From the cell containing the given text, extract its center point as (x, y) coordinate. 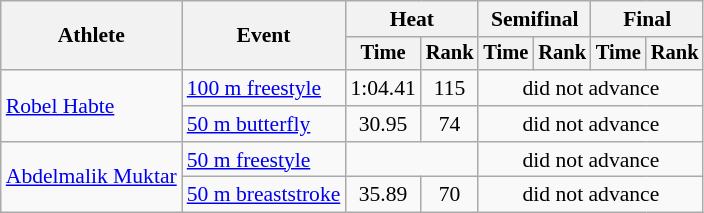
Robel Habte (92, 106)
Athlete (92, 36)
50 m freestyle (264, 160)
1:04.41 (382, 88)
Final (647, 19)
Abdelmalik Muktar (92, 178)
Event (264, 36)
74 (450, 124)
50 m breaststroke (264, 195)
30.95 (382, 124)
50 m butterfly (264, 124)
115 (450, 88)
70 (450, 195)
100 m freestyle (264, 88)
Semifinal (534, 19)
35.89 (382, 195)
Heat (412, 19)
